Return the [x, y] coordinate for the center point of the cell that contains the specified text.  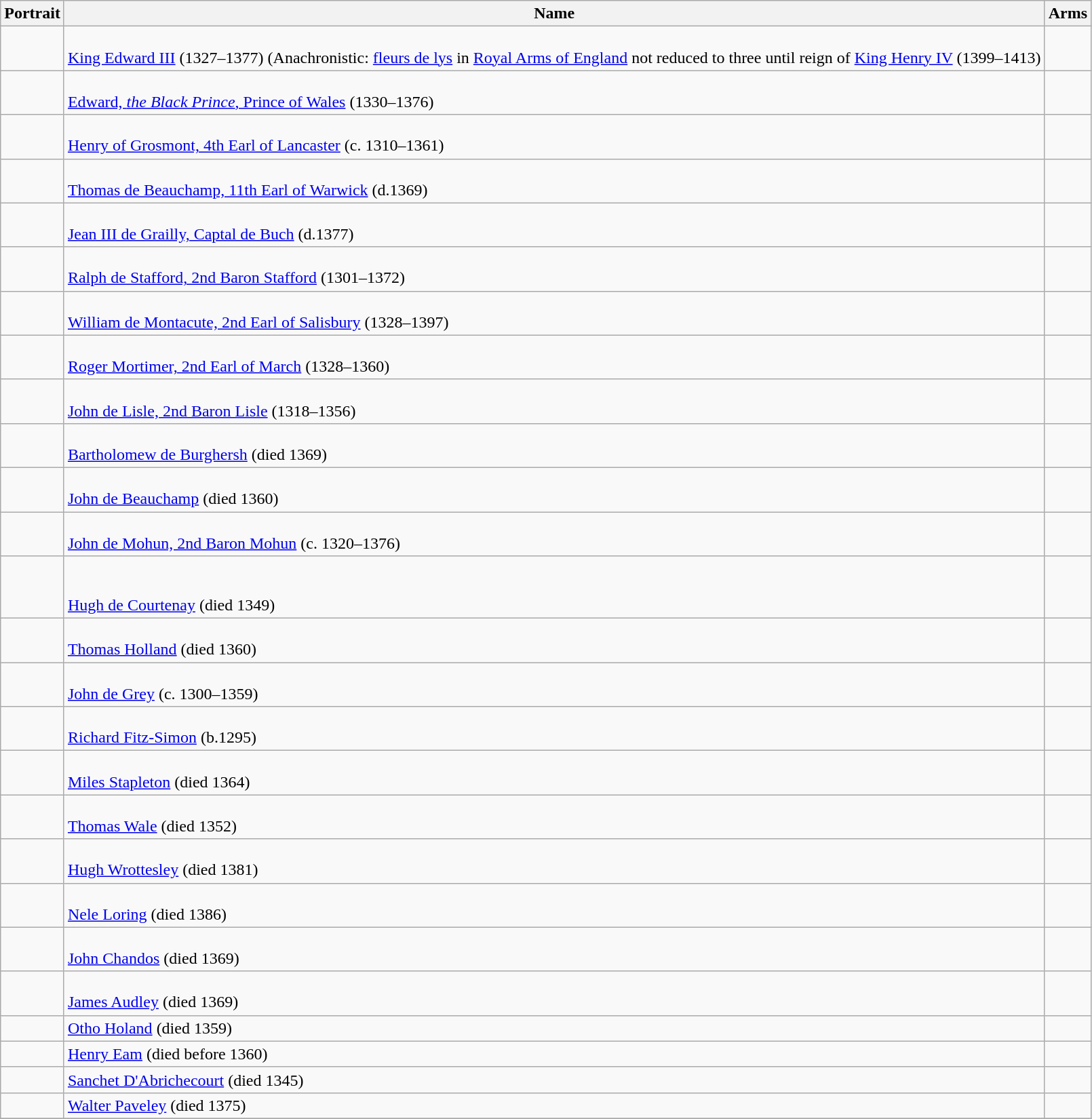
Name [554, 14]
Sanchet D'Abrichecourt (died 1345) [554, 1080]
Walter Paveley (died 1375) [554, 1105]
John de Beauchamp (died 1360) [554, 490]
Jean III de Grailly, Captal de Buch (d.1377) [554, 225]
Henry of Grosmont, 4th Earl of Lancaster (c. 1310–1361) [554, 137]
William de Montacute, 2nd Earl of Salisbury (1328–1397) [554, 313]
John Chandos (died 1369) [554, 949]
Arms [1068, 14]
Hugh Wrottesley (died 1381) [554, 861]
Otho Holand (died 1359) [554, 1028]
John de Lisle, 2nd Baron Lisle (1318–1356) [554, 401]
Henry Eam (died before 1360) [554, 1054]
Portrait [33, 14]
Nele Loring (died 1386) [554, 905]
Hugh de Courtenay (died 1349) [554, 587]
Miles Stapleton (died 1364) [554, 773]
John de Mohun, 2nd Baron Mohun (c. 1320–1376) [554, 533]
Bartholomew de Burghersh (died 1369) [554, 445]
John de Grey (c. 1300–1359) [554, 685]
Thomas de Beauchamp, 11th Earl of Warwick (d.1369) [554, 180]
King Edward III (1327–1377) (Anachronistic: fleurs de lys in Royal Arms of England not reduced to three until reign of King Henry IV (1399–1413) [554, 49]
Edward, the Black Prince, Prince of Wales (1330–1376) [554, 92]
Richard Fitz-Simon (b.1295) [554, 728]
Roger Mortimer, 2nd Earl of March (1328–1360) [554, 357]
Thomas Holland (died 1360) [554, 640]
James Audley (died 1369) [554, 993]
Thomas Wale (died 1352) [554, 817]
Ralph de Stafford, 2nd Baron Stafford (1301–1372) [554, 269]
